Provide the (x, y) coordinate of the cell's center where the given text is located.  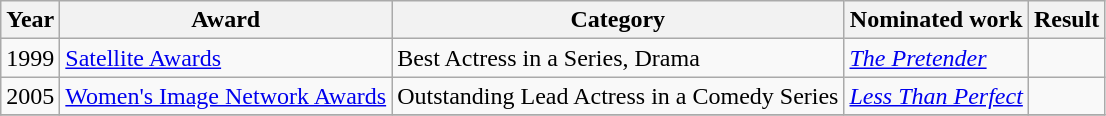
Outstanding Lead Actress in a Comedy Series (618, 96)
The Pretender (936, 58)
2005 (30, 96)
Women's Image Network Awards (226, 96)
Nominated work (936, 20)
Less Than Perfect (936, 96)
Award (226, 20)
Best Actress in a Series, Drama (618, 58)
Category (618, 20)
1999 (30, 58)
Result (1066, 20)
Satellite Awards (226, 58)
Year (30, 20)
